Output the [X, Y] coordinate of the center of the cell containing the given text.  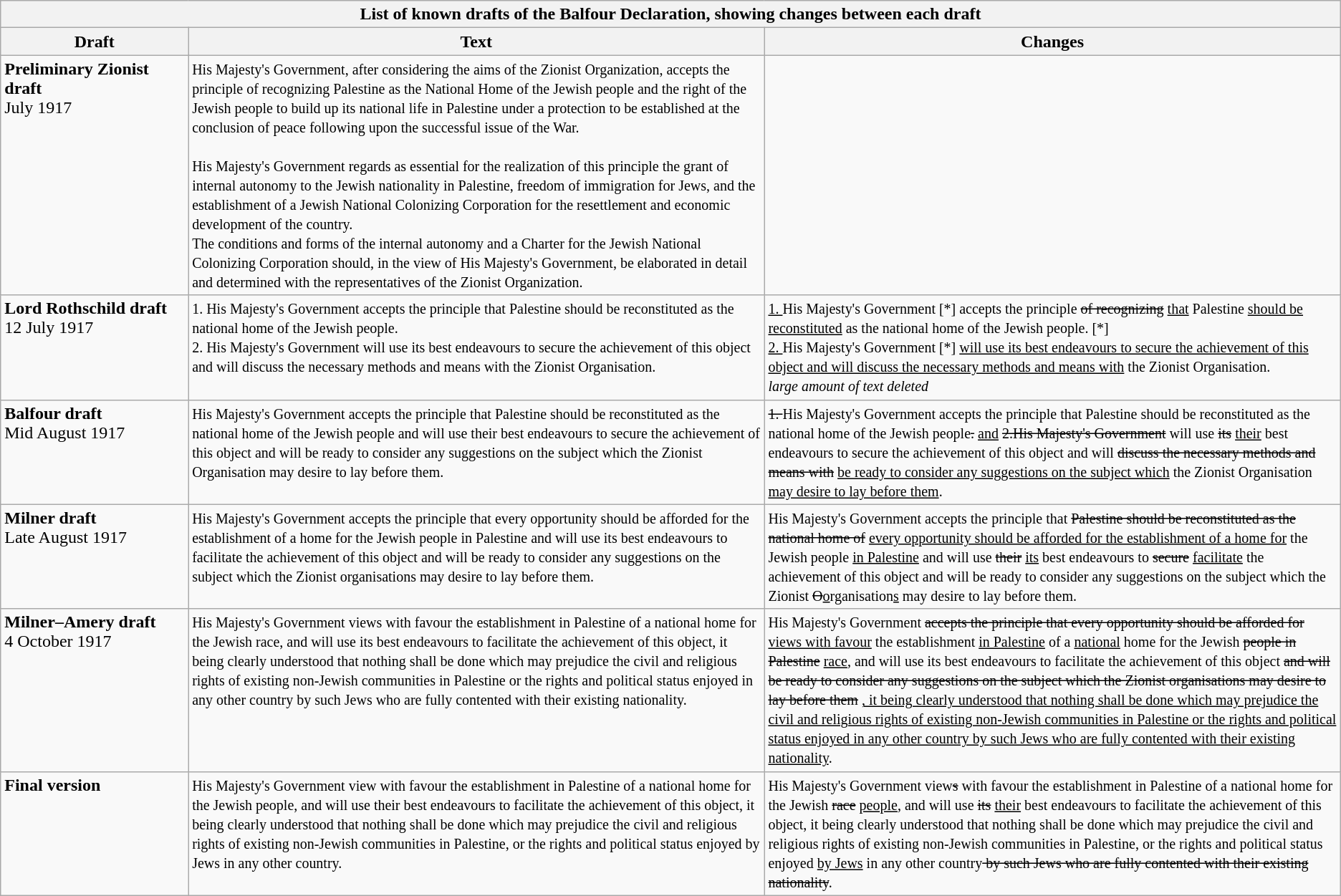
Lord Rothschild draft12 July 1917 [95, 347]
Changes [1052, 42]
Preliminary Zionist draftJuly 1917 [95, 175]
Milner–Amery draft4 October 1917 [95, 690]
Milner draftLate August 1917 [95, 557]
List of known drafts of the Balfour Declaration, showing changes between each draft [670, 14]
Balfour draftMid August 1917 [95, 452]
Final version [95, 834]
Text [476, 42]
Draft [95, 42]
